Identify which cell holds the provided text, then report its (x, y) central coordinate. 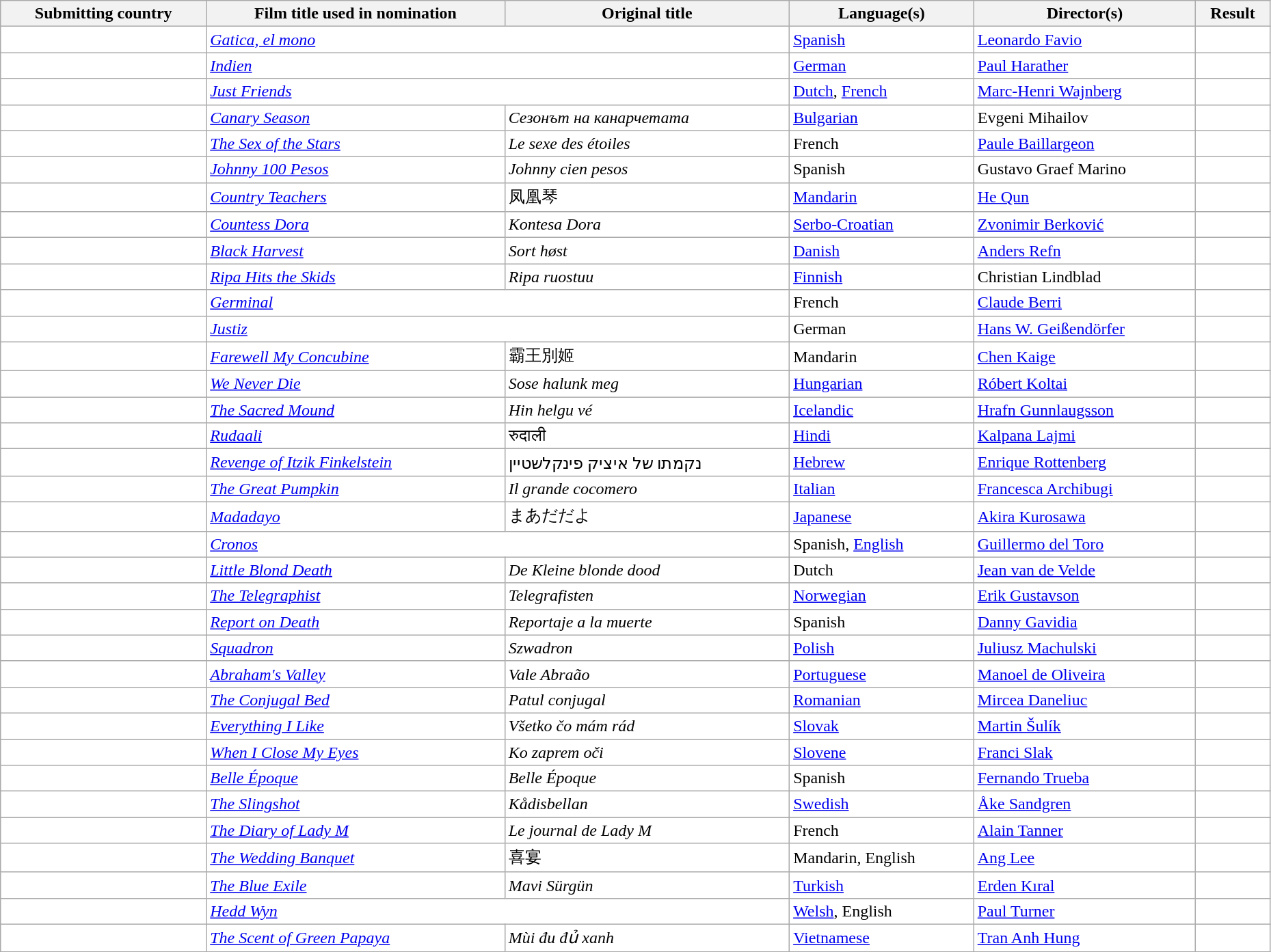
Dutch, French (882, 92)
Slovene (882, 752)
The Conjugal Bed (356, 700)
Ripa Hits the Skids (356, 277)
Rudaali (356, 436)
Il grande cocomero (647, 489)
Original title (647, 14)
Guillermo del Toro (1084, 544)
Manoel de Oliveira (1084, 674)
Mircea Daneliuc (1084, 700)
Germinal (498, 303)
Franci Slak (1084, 752)
Zvonimir Berković (1084, 225)
Portuguese (882, 674)
Turkish (882, 885)
Le sexe des étoiles (647, 144)
Leonardo Favio (1084, 40)
喜宴 (647, 858)
Telegrafisten (647, 596)
Cronos (498, 544)
נקמתו של איציק פינקלשטיין (647, 463)
Mavi Sürgün (647, 885)
Spanish, English (882, 544)
Alain Tanner (1084, 830)
Countess Dora (356, 225)
Johnny cien pesos (647, 169)
Bulgarian (882, 118)
Hungarian (882, 384)
Marc-Henri Wajnberg (1084, 92)
Erik Gustavson (1084, 596)
Martin Šulík (1084, 726)
The Diary of Lady M (356, 830)
Film title used in nomination (356, 14)
霸王別姬 (647, 357)
Juliusz Machulski (1084, 648)
Sort høst (647, 251)
Justiz (498, 329)
The Wedding Banquet (356, 858)
Japanese (882, 517)
Anders Refn (1084, 251)
रुदाली (647, 436)
Paul Turner (1084, 911)
Reportaje a la muerte (647, 622)
Serbo-Croatian (882, 225)
Jean van de Velde (1084, 570)
Vale Abraão (647, 674)
Gatica, el mono (498, 40)
Swedish (882, 804)
Paul Harather (1084, 66)
Paule Baillargeon (1084, 144)
Sose halunk meg (647, 384)
Hebrew (882, 463)
Madadayo (356, 517)
Danny Gavidia (1084, 622)
Black Harvest (356, 251)
Result (1233, 14)
Hindi (882, 436)
Všetko čo mám rád (647, 726)
Revenge of Itzik Finkelstein (356, 463)
Сезонът на канарчетата (647, 118)
Report on Death (356, 622)
Francesca Archibugi (1084, 489)
Kalpana Lajmi (1084, 436)
Icelandic (882, 410)
Farewell My Concubine (356, 357)
Slovak (882, 726)
Hin helgu vé (647, 410)
Everything I Like (356, 726)
Vietnamese (882, 938)
Welsh, English (882, 911)
Gustavo Graef Marino (1084, 169)
まあだだよ (647, 517)
Abraham's Valley (356, 674)
When I Close My Eyes (356, 752)
Akira Kurosawa (1084, 517)
Szwadron (647, 648)
Evgeni Mihailov (1084, 118)
Hrafn Gunnlaugsson (1084, 410)
Ripa ruostuu (647, 277)
Mùi đu đủ xanh (647, 938)
Language(s) (882, 14)
Hedd Wyn (498, 911)
Patul conjugal (647, 700)
Dutch (882, 570)
The Telegraphist (356, 596)
Erden Kıral (1084, 885)
Polish (882, 648)
Fernando Trueba (1084, 778)
Indien (498, 66)
The Blue Exile (356, 885)
Mandarin, English (882, 858)
Le journal de Lady M (647, 830)
Johnny 100 Pesos (356, 169)
Just Friends (498, 92)
Danish (882, 251)
The Scent of Green Papaya (356, 938)
Claude Berri (1084, 303)
Squadron (356, 648)
De Kleine blonde dood (647, 570)
Christian Lindblad (1084, 277)
Norwegian (882, 596)
Tran Anh Hung (1084, 938)
We Never Die (356, 384)
He Qun (1084, 197)
Country Teachers (356, 197)
Canary Season (356, 118)
Italian (882, 489)
Enrique Rottenberg (1084, 463)
Ang Lee (1084, 858)
The Sacred Mound (356, 410)
The Great Pumpkin (356, 489)
The Slingshot (356, 804)
Director(s) (1084, 14)
Kådisbellan (647, 804)
The Sex of the Stars (356, 144)
Hans W. Geißendörfer (1084, 329)
Róbert Koltai (1084, 384)
Kontesa Dora (647, 225)
Åke Sandgren (1084, 804)
Ko zaprem oči (647, 752)
凤凰琴 (647, 197)
Finnish (882, 277)
Romanian (882, 700)
Chen Kaige (1084, 357)
Little Blond Death (356, 570)
Submitting country (104, 14)
